Detect which cell encompasses the target text, then output its (X, Y) center coordinate. 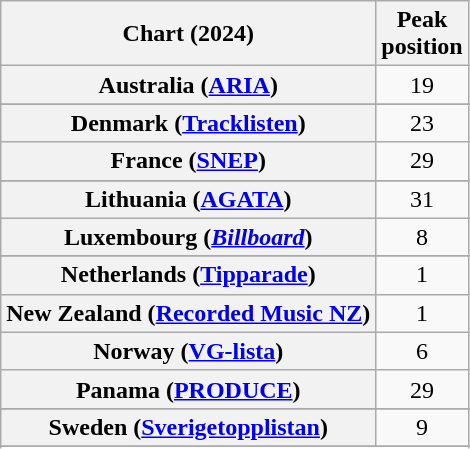
19 (422, 85)
9 (422, 427)
6 (422, 351)
8 (422, 237)
Denmark (Tracklisten) (188, 123)
31 (422, 199)
23 (422, 123)
Norway (VG-lista) (188, 351)
Peakposition (422, 34)
Netherlands (Tipparade) (188, 275)
Chart (2024) (188, 34)
Sweden (Sverigetopplistan) (188, 427)
Australia (ARIA) (188, 85)
New Zealand (Recorded Music NZ) (188, 313)
Lithuania (AGATA) (188, 199)
Luxembourg (Billboard) (188, 237)
France (SNEP) (188, 161)
Panama (PRODUCE) (188, 389)
